For the text-containing cell, return its midpoint in (x, y) coordinate format. 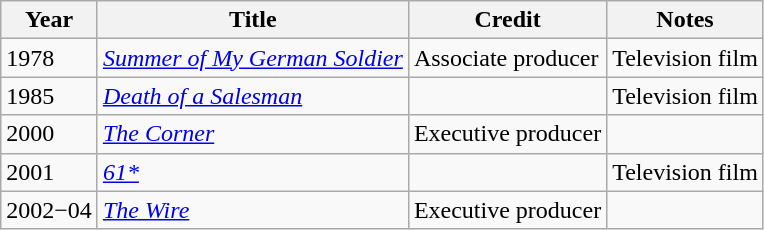
2002−04 (50, 210)
Credit (507, 20)
Death of a Salesman (252, 96)
1978 (50, 58)
Title (252, 20)
The Corner (252, 134)
61* (252, 172)
1985 (50, 96)
The Wire (252, 210)
Associate producer (507, 58)
2000 (50, 134)
Notes (686, 20)
Summer of My German Soldier (252, 58)
2001 (50, 172)
Year (50, 20)
